Search for the cell housing the specified text and yield its [x, y] center coordinate. 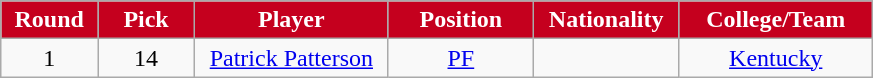
14 [146, 58]
1 [50, 58]
PF [460, 58]
Position [460, 20]
Nationality [606, 20]
College/Team [776, 20]
Kentucky [776, 58]
Player [291, 20]
Round [50, 20]
Pick [146, 20]
Patrick Patterson [291, 58]
